Return the (x, y) coordinate for the center point of the cell that contains the specified text.  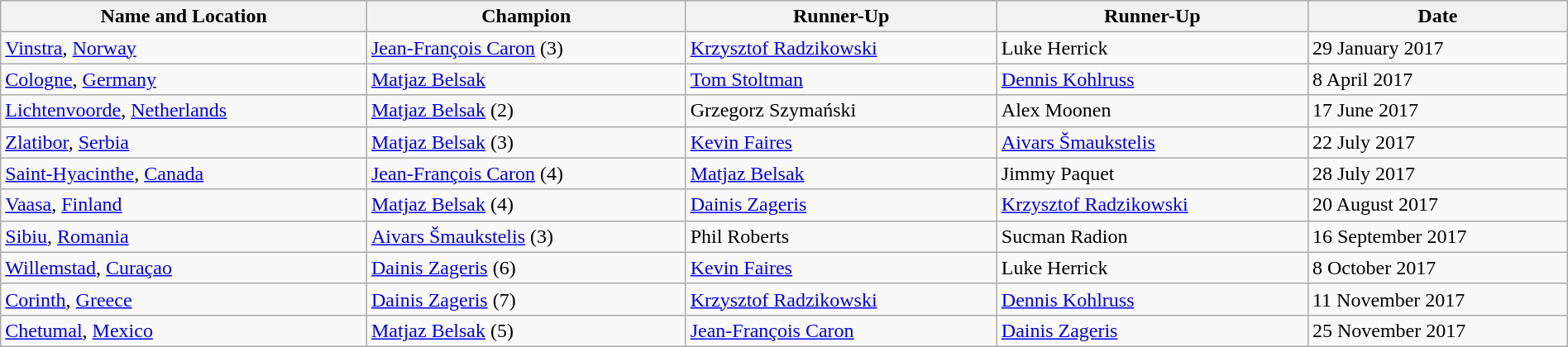
25 November 2017 (1437, 330)
16 September 2017 (1437, 236)
Saint-Hyacinthe, Canada (184, 173)
Jean-François Caron (841, 330)
Dainis Zageris (7) (526, 299)
Corinth, Greece (184, 299)
17 June 2017 (1437, 111)
Jimmy Paquet (1152, 173)
22 July 2017 (1437, 142)
Sucman Radion (1152, 236)
Grzegorz Szymański (841, 111)
Name and Location (184, 17)
Matjaz Belsak (4) (526, 205)
Chetumal, Mexico (184, 330)
11 November 2017 (1437, 299)
Cologne, Germany (184, 79)
Willemstad, Curaçao (184, 268)
Lichtenvoorde, Netherlands (184, 111)
Alex Moonen (1152, 111)
Phil Roberts (841, 236)
29 January 2017 (1437, 48)
Matjaz Belsak (2) (526, 111)
Vinstra, Norway (184, 48)
Champion (526, 17)
Jean-François Caron (3) (526, 48)
Tom Stoltman (841, 79)
Sibiu, Romania (184, 236)
Matjaz Belsak (3) (526, 142)
Zlatibor, Serbia (184, 142)
Date (1437, 17)
20 August 2017 (1437, 205)
Jean-François Caron (4) (526, 173)
Aivars Šmaukstelis (3) (526, 236)
Dainis Zageris (6) (526, 268)
Matjaz Belsak (5) (526, 330)
28 July 2017 (1437, 173)
Aivars Šmaukstelis (1152, 142)
8 April 2017 (1437, 79)
8 October 2017 (1437, 268)
Vaasa, Finland (184, 205)
